Scan for the cell matching the given text and deliver its (x, y) coordinate at center. 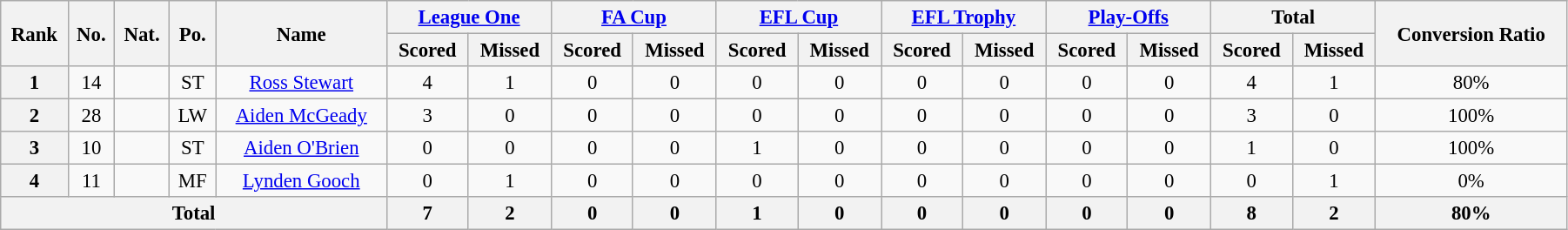
11 (91, 181)
Play-Offs (1128, 17)
Rank (35, 33)
28 (91, 116)
Aiden McGeady (301, 116)
No. (91, 33)
League One (468, 17)
Ross Stewart (301, 83)
7 (427, 213)
EFL Trophy (964, 17)
Po. (192, 33)
0% (1471, 181)
Nat. (143, 33)
14 (91, 83)
Aiden O'Brien (301, 148)
FA Cup (633, 17)
EFL Cup (799, 17)
Conversion Ratio (1471, 33)
10 (91, 148)
LW (192, 116)
MF (192, 181)
8 (1251, 213)
Name (301, 33)
Lynden Gooch (301, 181)
